Return the [x, y] coordinate for the center point of the cell that contains the specified text.  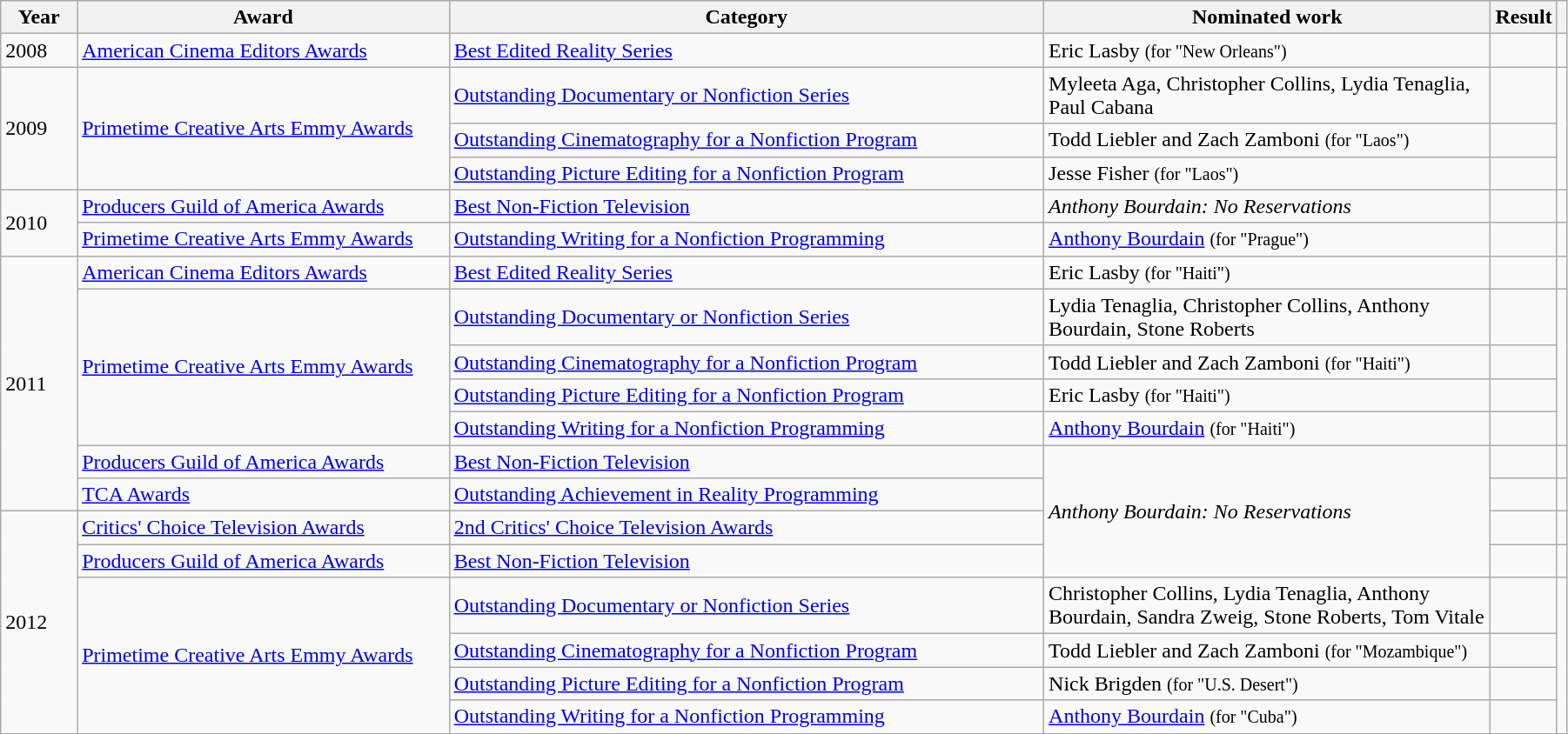
Result [1524, 17]
TCA Awards [263, 495]
Todd Liebler and Zach Zamboni (for "Haiti") [1267, 362]
Todd Liebler and Zach Zamboni (for "Mozambique") [1267, 651]
Jesse Fisher (for "Laos") [1267, 173]
Eric Lasby (for "New Orleans") [1267, 50]
Todd Liebler and Zach Zamboni (for "Laos") [1267, 140]
Category [747, 17]
Anthony Bourdain (for "Haiti") [1267, 428]
2008 [39, 50]
Myleeta Aga, Christopher Collins, Lydia Tenaglia, Paul Cabana [1267, 96]
Nominated work [1267, 17]
Year [39, 17]
Critics' Choice Television Awards [263, 528]
Lydia Tenaglia, Christopher Collins, Anthony Bourdain, Stone Roberts [1267, 317]
Anthony Bourdain (for "Cuba") [1267, 717]
Award [263, 17]
Christopher Collins, Lydia Tenaglia, Anthony Bourdain, Sandra Zweig, Stone Roberts, Tom Vitale [1267, 605]
2010 [39, 223]
Anthony Bourdain (for "Prague") [1267, 239]
2012 [39, 623]
Outstanding Achievement in Reality Programming [747, 495]
2nd Critics' Choice Television Awards [747, 528]
Nick Brigden (for "U.S. Desert") [1267, 684]
2009 [39, 129]
2011 [39, 383]
